Return [X, Y] of the center of cell containing provided text 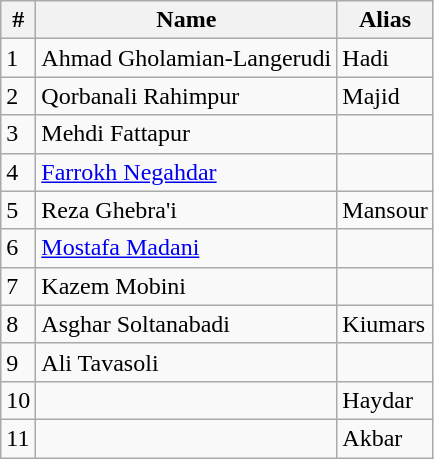
Hadi [385, 58]
8 [18, 324]
7 [18, 286]
Farrokh Negahdar [186, 172]
Qorbanali Rahimpur [186, 96]
Majid [385, 96]
# [18, 20]
Mostafa Madani [186, 248]
5 [18, 210]
10 [18, 400]
9 [18, 362]
2 [18, 96]
Haydar [385, 400]
3 [18, 134]
Ali Tavasoli [186, 362]
Mansour [385, 210]
Kazem Mobini [186, 286]
6 [18, 248]
Name [186, 20]
Reza Ghebra'i [186, 210]
Ahmad Gholamian-Langerudi [186, 58]
1 [18, 58]
4 [18, 172]
Alias [385, 20]
Asghar Soltanabadi [186, 324]
Kiumars [385, 324]
Akbar [385, 438]
Mehdi Fattapur [186, 134]
11 [18, 438]
